Output the (X, Y) coordinate of the center of the cell containing the given text.  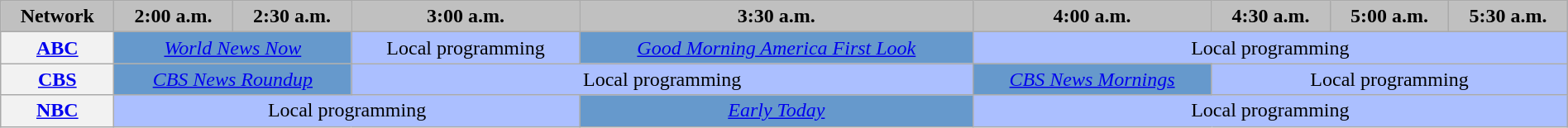
CBS (58, 79)
2:30 a.m. (291, 17)
World News Now (233, 48)
4:30 a.m. (1270, 17)
5:30 a.m. (1508, 17)
CBS News Roundup (233, 79)
Early Today (776, 111)
4:00 a.m. (1092, 17)
CBS News Mornings (1092, 79)
3:30 a.m. (776, 17)
5:00 a.m. (1389, 17)
3:00 a.m. (466, 17)
ABC (58, 48)
Network (58, 17)
Good Morning America First Look (776, 48)
NBC (58, 111)
2:00 a.m. (174, 17)
